Find where the given text appears and provide that cell's center as (X, Y) coordinate. 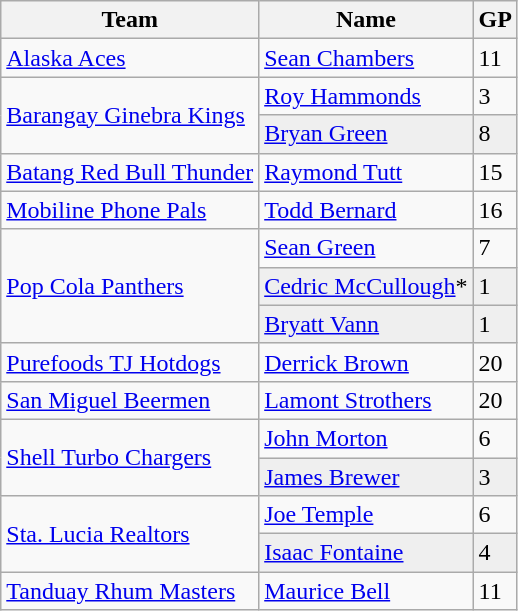
Roy Hammonds (366, 96)
Raymond Tutt (366, 172)
Sean Chambers (366, 58)
James Brewer (366, 477)
Pop Cola Panthers (130, 286)
Bryatt Vann (366, 324)
San Miguel Beermen (130, 400)
Mobiline Phone Pals (130, 210)
Barangay Ginebra Kings (130, 115)
7 (495, 248)
Cedric McCullough* (366, 286)
Tanduay Rhum Masters (130, 591)
15 (495, 172)
Sta. Lucia Realtors (130, 534)
Derrick Brown (366, 362)
Maurice Bell (366, 591)
Bryan Green (366, 134)
GP (495, 20)
Todd Bernard (366, 210)
Lamont Strothers (366, 400)
Joe Temple (366, 515)
Team (130, 20)
Alaska Aces (130, 58)
Isaac Fontaine (366, 553)
Sean Green (366, 248)
Batang Red Bull Thunder (130, 172)
16 (495, 210)
John Morton (366, 438)
Name (366, 20)
4 (495, 553)
Shell Turbo Chargers (130, 457)
8 (495, 134)
Purefoods TJ Hotdogs (130, 362)
